Scan for the cell matching the given text and deliver its (x, y) coordinate at center. 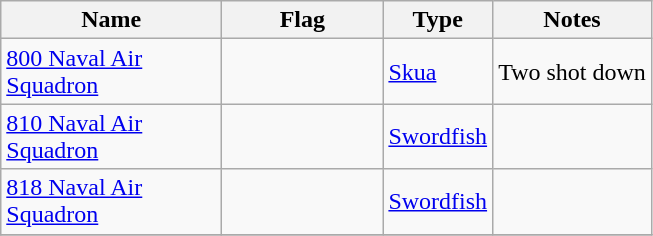
Flag (302, 20)
Two shot down (572, 72)
Skua (438, 72)
Notes (572, 20)
Type (438, 20)
810 Naval Air Squadron (112, 136)
800 Naval Air Squadron (112, 72)
Name (112, 20)
818 Naval Air Squadron (112, 202)
